Output the [X, Y] coordinate of the center of the cell containing the given text.  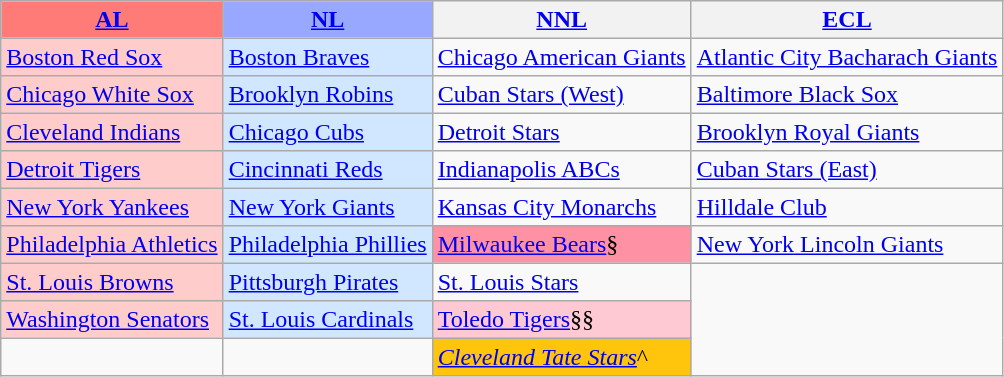
Philadelphia Phillies [328, 244]
Toledo Tigers§§ [562, 318]
Chicago Cubs [328, 132]
Cuban Stars (West) [562, 94]
Cleveland Tate Stars^ [562, 356]
Indianapolis ABCs [562, 170]
Cleveland Indians [112, 132]
Philadelphia Athletics [112, 244]
Chicago White Sox [112, 94]
Washington Senators [112, 318]
St. Louis Cardinals [328, 318]
NL [328, 20]
Atlantic City Bacharach Giants [847, 56]
New York Lincoln Giants [847, 244]
New York Yankees [112, 206]
Kansas City Monarchs [562, 206]
NNL [562, 20]
Cincinnati Reds [328, 170]
Chicago American Giants [562, 56]
Brooklyn Robins [328, 94]
Cuban Stars (East) [847, 170]
ECL [847, 20]
Milwaukee Bears§ [562, 244]
Detroit Stars [562, 132]
New York Giants [328, 206]
Detroit Tigers [112, 170]
AL [112, 20]
Boston Braves [328, 56]
Brooklyn Royal Giants [847, 132]
Baltimore Black Sox [847, 94]
Pittsburgh Pirates [328, 282]
Hilldale Club [847, 206]
St. Louis Browns [112, 282]
St. Louis Stars [562, 282]
Boston Red Sox [112, 56]
